Return the [x, y] coordinate for the center point of the cell that contains the specified text.  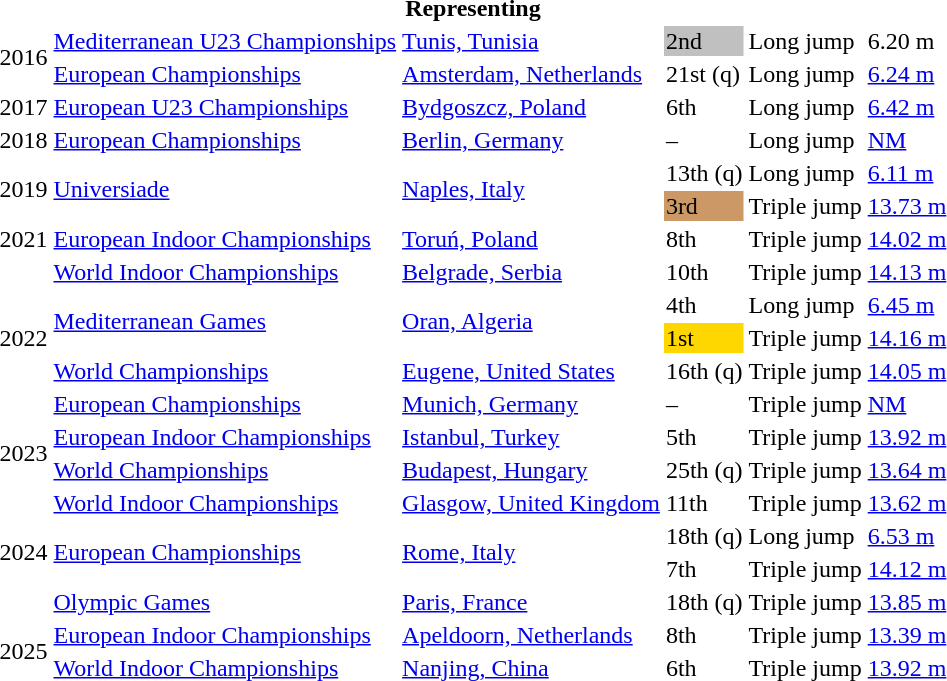
European U23 Championships [225, 107]
Oran, Algeria [532, 322]
Paris, France [532, 602]
2nd [704, 41]
25th (q) [704, 470]
Rome, Italy [532, 552]
5th [704, 437]
Munich, Germany [532, 404]
16th (q) [704, 371]
Budapest, Hungary [532, 470]
Naples, Italy [532, 190]
3rd [704, 206]
Glasgow, United Kingdom [532, 503]
Tunis, Tunisia [532, 41]
Universiade [225, 190]
13th (q) [704, 173]
10th [704, 272]
Toruń, Poland [532, 239]
Bydgoszcz, Poland [532, 107]
Mediterranean U23 Championships [225, 41]
1st [704, 338]
Apeldoorn, Netherlands [532, 635]
11th [704, 503]
6th [704, 107]
21st (q) [704, 74]
Istanbul, Turkey [532, 437]
Amsterdam, Netherlands [532, 74]
Berlin, Germany [532, 140]
Olympic Games [225, 602]
7th [704, 569]
4th [704, 305]
Belgrade, Serbia [532, 272]
Mediterranean Games [225, 322]
Eugene, United States [532, 371]
